Return (x, y) of the center of cell containing provided text 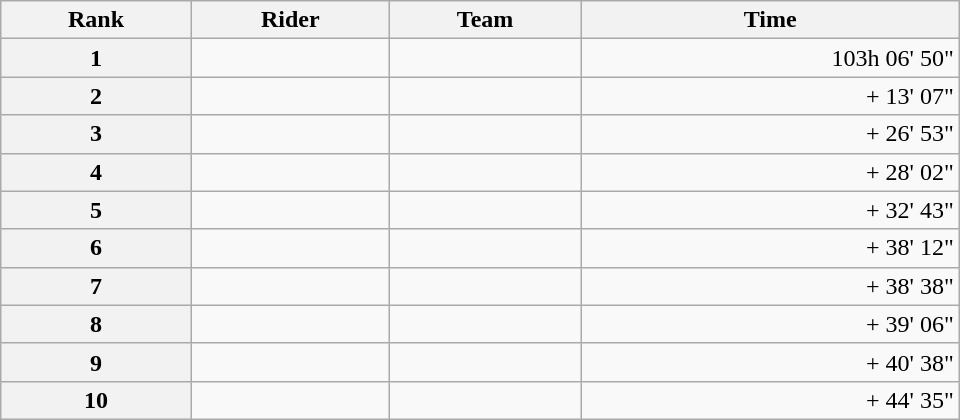
4 (96, 172)
+ 32' 43" (770, 210)
+ 38' 38" (770, 286)
9 (96, 362)
10 (96, 400)
Team (485, 20)
7 (96, 286)
8 (96, 324)
6 (96, 248)
+ 40' 38" (770, 362)
+ 39' 06" (770, 324)
+ 26' 53" (770, 134)
+ 44' 35" (770, 400)
5 (96, 210)
Rider (290, 20)
1 (96, 58)
+ 38' 12" (770, 248)
+ 13' 07" (770, 96)
103h 06' 50" (770, 58)
Time (770, 20)
2 (96, 96)
+ 28' 02" (770, 172)
Rank (96, 20)
3 (96, 134)
